Search for the cell housing the specified text and yield its (X, Y) center coordinate. 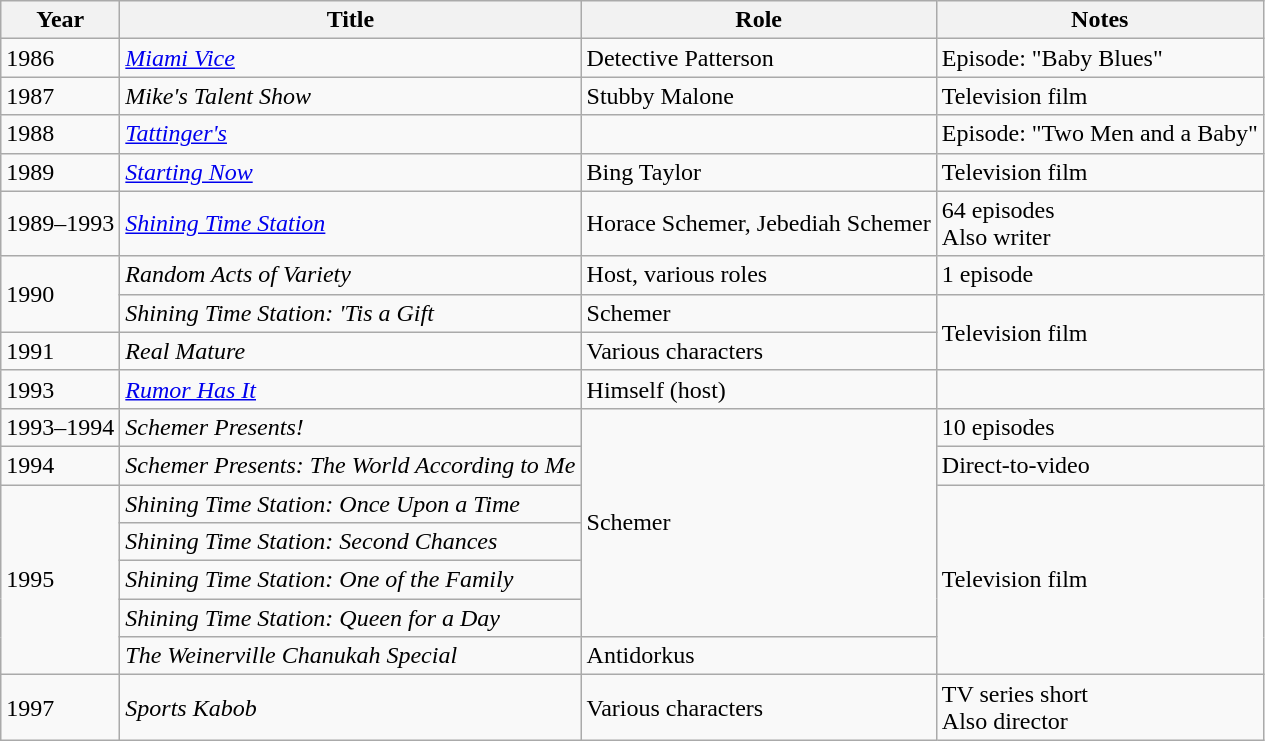
1989–1993 (60, 224)
Antidorkus (758, 656)
Schemer Presents: The World According to Me (350, 465)
Shining Time Station: Second Chances (350, 542)
Himself (host) (758, 389)
Shining Time Station: 'Tis a Gift (350, 313)
Direct-to-video (1100, 465)
TV series shortAlso director (1100, 708)
Role (758, 20)
Detective Patterson (758, 58)
1997 (60, 708)
Starting Now (350, 172)
1994 (60, 465)
Schemer Presents! (350, 427)
The Weinerville Chanukah Special (350, 656)
Stubby Malone (758, 96)
Mike's Talent Show (350, 96)
Miami Vice (350, 58)
Tattinger's (350, 134)
1990 (60, 294)
1991 (60, 351)
1993–1994 (60, 427)
Episode: "Baby Blues" (1100, 58)
Shining Time Station: Queen for a Day (350, 618)
Shining Time Station: Once Upon a Time (350, 503)
1988 (60, 134)
Bing Taylor (758, 172)
Horace Schemer, Jebediah Schemer (758, 224)
Year (60, 20)
Rumor Has It (350, 389)
1987 (60, 96)
1993 (60, 389)
Sports Kabob (350, 708)
10 episodes (1100, 427)
Notes (1100, 20)
Host, various roles (758, 275)
Title (350, 20)
1995 (60, 579)
Random Acts of Variety (350, 275)
Real Mature (350, 351)
1 episode (1100, 275)
1989 (60, 172)
Shining Time Station (350, 224)
Episode: "Two Men and a Baby" (1100, 134)
64 episodesAlso writer (1100, 224)
1986 (60, 58)
Shining Time Station: One of the Family (350, 580)
